Detect which cell encompasses the target text, then output its [x, y] center coordinate. 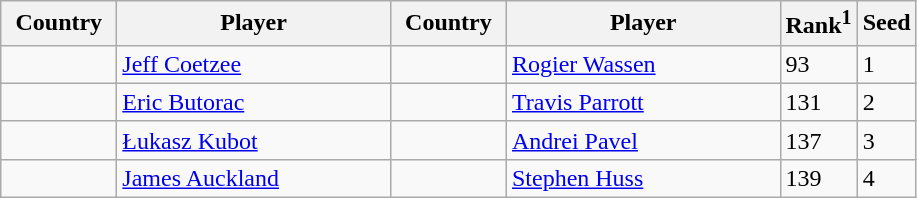
131 [818, 102]
3 [886, 140]
4 [886, 178]
Rogier Wassen [643, 64]
93 [818, 64]
Rank1 [818, 24]
139 [818, 178]
Stephen Huss [643, 178]
Eric Butorac [254, 102]
Łukasz Kubot [254, 140]
1 [886, 64]
Seed [886, 24]
137 [818, 140]
Andrei Pavel [643, 140]
Travis Parrott [643, 102]
James Auckland [254, 178]
Jeff Coetzee [254, 64]
2 [886, 102]
